Return [X, Y] of the center of cell containing provided text 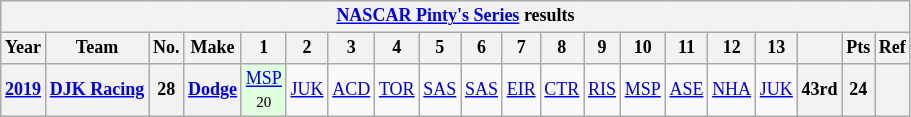
2 [307, 48]
NHA [732, 90]
10 [642, 48]
MSP20 [264, 90]
6 [482, 48]
Dodge [213, 90]
4 [397, 48]
RIS [602, 90]
Team [96, 48]
ASE [686, 90]
9 [602, 48]
EIR [521, 90]
11 [686, 48]
28 [166, 90]
DJK Racing [96, 90]
No. [166, 48]
5 [440, 48]
Year [24, 48]
24 [858, 90]
43rd [820, 90]
1 [264, 48]
2019 [24, 90]
CTR [562, 90]
MSP [642, 90]
7 [521, 48]
3 [352, 48]
ACD [352, 90]
NASCAR Pinty's Series results [456, 16]
Pts [858, 48]
Ref [892, 48]
13 [776, 48]
TOR [397, 90]
8 [562, 48]
Make [213, 48]
12 [732, 48]
